Provide the [X, Y] coordinate of the cell's center where the given text is located.  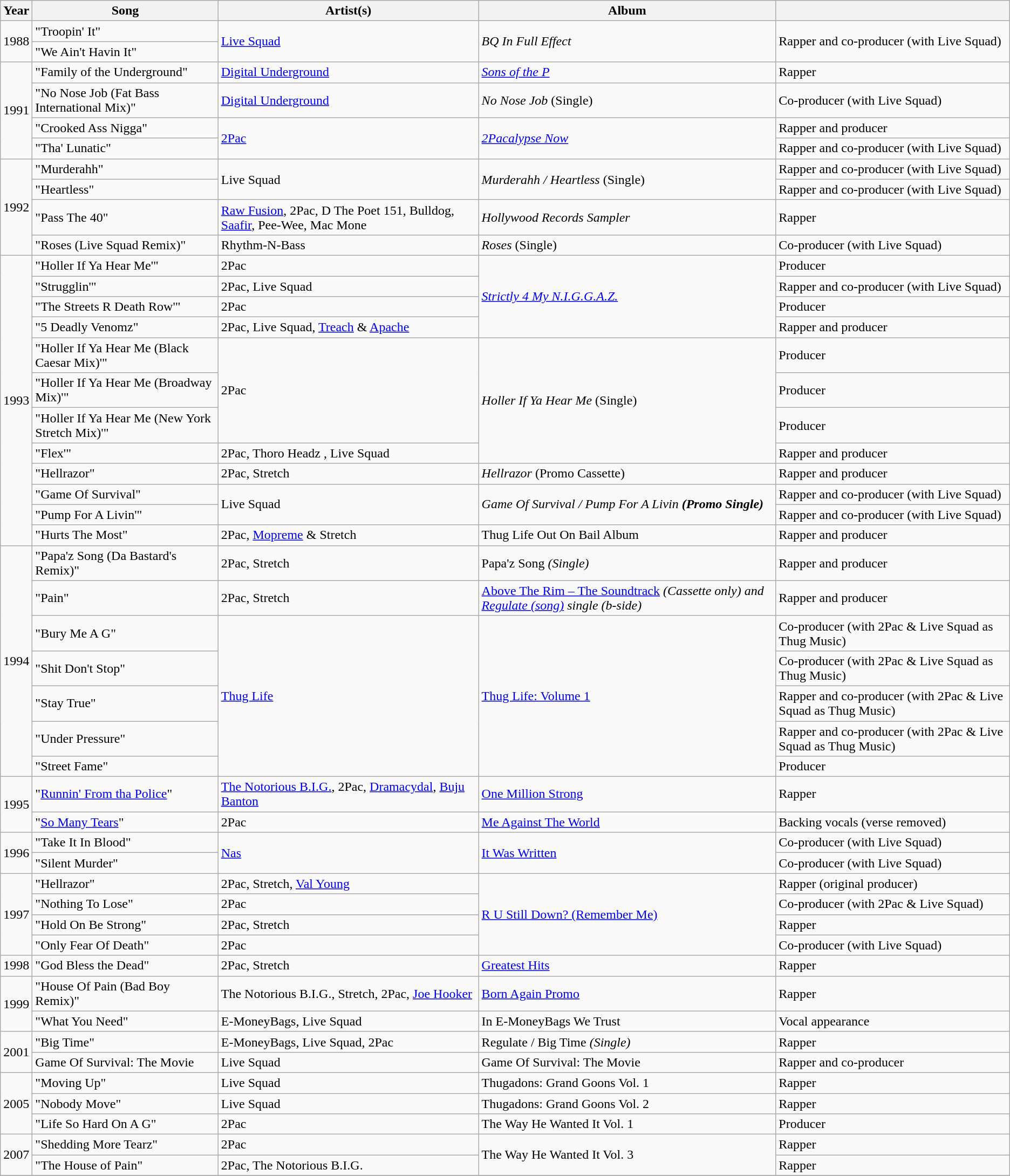
1998 [16, 966]
The Way He Wanted It Vol. 1 [627, 1124]
2Pac, Thoro Headz , Live Squad [349, 453]
Album [627, 11]
"Holler If Ya Hear Me (Broadway Mix)'" [125, 391]
E-MoneyBags, Live Squad [349, 1021]
Hellrazor (Promo Cassette) [627, 474]
"What You Need" [125, 1021]
"Pump For A Livin'" [125, 515]
"Pain" [125, 598]
Hollywood Records Sampler [627, 217]
"Only Fear Of Death" [125, 945]
1988 [16, 42]
It Was Written [627, 853]
Greatest Hits [627, 966]
"Shit Don't Stop" [125, 668]
"Hurts The Most" [125, 535]
"Bury Me A G" [125, 633]
2Pac, The Notorious B.I.G. [349, 1165]
Thug Life: Volume 1 [627, 696]
"Silent Murder" [125, 863]
"Crooked Ass Nigga" [125, 128]
1996 [16, 853]
Vocal appearance [892, 1021]
Thug Life [349, 696]
"Shedding More Tearz" [125, 1145]
E-MoneyBags, Live Squad, 2Pac [349, 1042]
"Tha' Lunatic" [125, 148]
"The House of Pain" [125, 1165]
"Nobody Move" [125, 1103]
Born Again Promo [627, 994]
Holler If Ya Hear Me (Single) [627, 400]
"Roses (Live Squad Remix)" [125, 245]
"God Bless the Dead" [125, 966]
The Notorious B.I.G., 2Pac, Dramacydal, Buju Banton [349, 794]
2001 [16, 1052]
Roses (Single) [627, 245]
Co-producer (with 2Pac & Live Squad) [892, 904]
BQ In Full Effect [627, 42]
Artist(s) [349, 11]
Game Of Survival / Pump For A Livin (Promo Single) [627, 504]
Sons of the P [627, 72]
"Runnin' From tha Police" [125, 794]
Nas [349, 853]
"Under Pressure" [125, 738]
1999 [16, 1003]
One Million Strong [627, 794]
1991 [16, 110]
2Pac, Stretch, Val Young [349, 884]
"Hold On Be Strong" [125, 925]
"Flex'" [125, 453]
Thugadons: Grand Goons Vol. 2 [627, 1103]
"Street Fame" [125, 767]
Backing vocals (verse removed) [892, 822]
"Strugglin'" [125, 286]
Rhythm-N-Bass [349, 245]
Regulate / Big Time (Single) [627, 1042]
1995 [16, 805]
2Pac, Live Squad [349, 286]
Papa'z Song (Single) [627, 563]
2Pac, Mopreme & Stretch [349, 535]
"Heartless" [125, 189]
"Nothing To Lose" [125, 904]
1993 [16, 400]
Above The Rim – The Soundtrack (Cassette only) and Regulate (song) single (b-side) [627, 598]
2Pac, Live Squad, Treach & Apache [349, 327]
"Big Time" [125, 1042]
1997 [16, 914]
Thug Life Out On Bail Album [627, 535]
Strictly 4 My N.I.G.G.A.Z. [627, 296]
Murderahh / Heartless (Single) [627, 179]
2005 [16, 1103]
"Pass The 40" [125, 217]
1992 [16, 207]
Raw Fusion, 2Pac, D The Poet 151, Bulldog, Saafir, Pee-Wee, Mac Mone [349, 217]
"Life So Hard On A G" [125, 1124]
1994 [16, 661]
"Troopin' It" [125, 31]
Me Against The World [627, 822]
"Stay True" [125, 703]
"5 Deadly Venomz" [125, 327]
2007 [16, 1155]
"So Many Tears" [125, 822]
"Holler If Ya Hear Me (Black Caesar Mix)'" [125, 355]
R U Still Down? (Remember Me) [627, 914]
Thugadons: Grand Goons Vol. 1 [627, 1083]
"We Ain't Havin It" [125, 52]
"Family of the Underground" [125, 72]
"Game Of Survival" [125, 494]
The Notorious B.I.G., Stretch, 2Pac, Joe Hooker [349, 994]
Rapper and co-producer [892, 1062]
"Holler If Ya Hear Me (New York Stretch Mix)'" [125, 425]
"House Of Pain (Bad Boy Remix)" [125, 994]
2Pacalypse Now [627, 138]
"Papa'z Song (Da Bastard's Remix)" [125, 563]
"The Streets R Death Row'" [125, 307]
Song [125, 11]
No Nose Job (Single) [627, 100]
In E-MoneyBags We Trust [627, 1021]
Rapper (original producer) [892, 884]
"Moving Up" [125, 1083]
"Take It In Blood" [125, 843]
"Murderahh" [125, 169]
Year [16, 11]
"Holler If Ya Hear Me'" [125, 265]
"No Nose Job (Fat Bass International Mix)" [125, 100]
The Way He Wanted It Vol. 3 [627, 1155]
